Capture the cell that displays the provided text and extract its (X, Y) central coordinate. 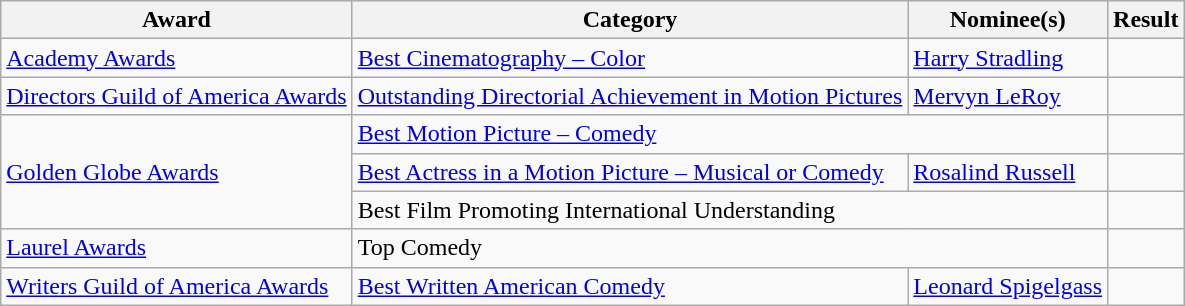
Rosalind Russell (1008, 172)
Best Actress in a Motion Picture – Musical or Comedy (630, 172)
Directors Guild of America Awards (176, 96)
Award (176, 20)
Result (1146, 20)
Academy Awards (176, 58)
Best Motion Picture – Comedy (730, 134)
Best Cinematography – Color (630, 58)
Writers Guild of America Awards (176, 286)
Harry Stradling (1008, 58)
Top Comedy (730, 248)
Best Film Promoting International Understanding (730, 210)
Best Written American Comedy (630, 286)
Nominee(s) (1008, 20)
Laurel Awards (176, 248)
Mervyn LeRoy (1008, 96)
Category (630, 20)
Outstanding Directorial Achievement in Motion Pictures (630, 96)
Leonard Spigelgass (1008, 286)
Golden Globe Awards (176, 172)
